Identify which cell holds the provided text, then report its [X, Y] central coordinate. 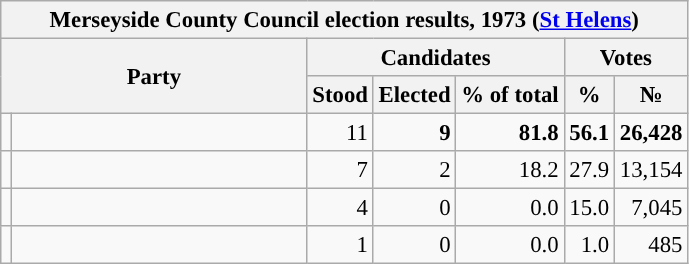
№ [650, 95]
Merseyside County Council election results, 1973 (St Helens) [344, 20]
56.1 [589, 133]
26,428 [650, 133]
4 [340, 208]
Elected [414, 95]
7 [340, 170]
% of total [510, 95]
2 [414, 170]
15.0 [589, 208]
7,045 [650, 208]
1 [340, 245]
1.0 [589, 245]
11 [340, 133]
485 [650, 245]
% [589, 95]
Candidates [436, 58]
9 [414, 133]
Stood [340, 95]
Party [154, 76]
13,154 [650, 170]
18.2 [510, 170]
27.9 [589, 170]
81.8 [510, 133]
Votes [626, 58]
